From the cell containing the given text, extract its center point as (x, y) coordinate. 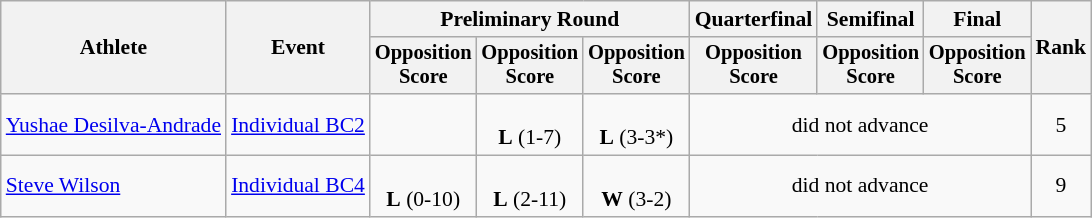
Quarterfinal (754, 19)
Rank (1062, 48)
Event (298, 48)
Final (978, 19)
Athlete (114, 48)
5 (1062, 124)
L (0-10) (424, 186)
L (2-11) (530, 186)
9 (1062, 186)
L (1-7) (530, 124)
W (3-2) (636, 186)
Steve Wilson (114, 186)
Preliminary Round (530, 19)
Individual BC2 (298, 124)
Individual BC4 (298, 186)
Semifinal (870, 19)
Yushae Desilva-Andrade (114, 124)
L (3-3*) (636, 124)
